Detect which cell encompasses the target text, then output its [X, Y] center coordinate. 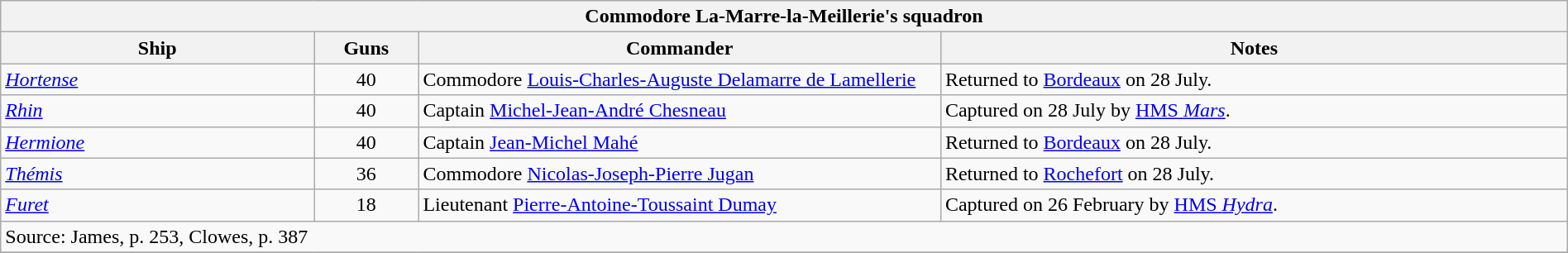
Captain Jean-Michel Mahé [680, 142]
Thémis [157, 174]
Furet [157, 205]
Commodore Nicolas-Joseph-Pierre Jugan [680, 174]
36 [366, 174]
Guns [366, 48]
Commander [680, 48]
Notes [1254, 48]
18 [366, 205]
Lieutenant Pierre-Antoine-Toussaint Dumay [680, 205]
Ship [157, 48]
Returned to Rochefort on 28 July. [1254, 174]
Source: James, p. 253, Clowes, p. 387 [784, 236]
Captain Michel-Jean-André Chesneau [680, 111]
Captured on 28 July by HMS Mars. [1254, 111]
Commodore Louis-Charles-Auguste Delamarre de Lamellerie [680, 79]
Hermione [157, 142]
Rhin [157, 111]
Captured on 26 February by HMS Hydra. [1254, 205]
Hortense [157, 79]
Commodore La-Marre-la-Meillerie's squadron [784, 17]
